Return [x, y] of the center of cell containing provided text 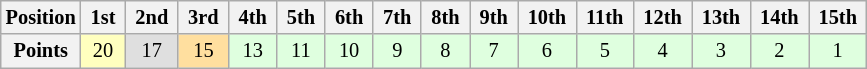
1 [838, 51]
13 [253, 51]
11th [604, 17]
4th [253, 17]
15 [203, 51]
8 [445, 51]
14th [779, 17]
7 [494, 51]
5 [604, 51]
Points [41, 51]
3 [721, 51]
10 [349, 51]
17 [152, 51]
8th [445, 17]
2 [779, 51]
6th [349, 17]
11 [301, 51]
Position [41, 17]
10th [547, 17]
7th [397, 17]
13th [721, 17]
20 [104, 51]
1st [104, 17]
3rd [203, 17]
15th [838, 17]
9th [494, 17]
6 [547, 51]
4 [662, 51]
5th [301, 17]
12th [662, 17]
2nd [152, 17]
9 [397, 51]
